Detect which cell encompasses the target text, then output its [X, Y] center coordinate. 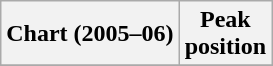
Chart (2005–06) [90, 34]
Peakposition [225, 34]
